Search for the cell housing the specified text and yield its (x, y) center coordinate. 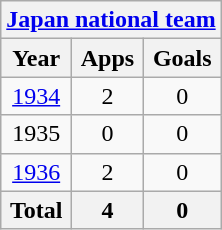
1936 (36, 172)
Year (36, 58)
Goals (182, 58)
1935 (36, 134)
Japan national team (111, 20)
4 (108, 210)
Total (36, 210)
Apps (108, 58)
1934 (36, 96)
